Detect which cell encompasses the target text, then output its (X, Y) center coordinate. 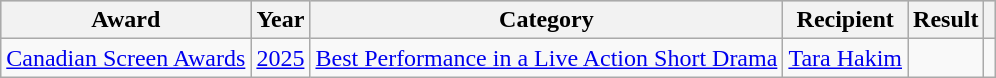
Award (126, 20)
Tara Hakim (846, 58)
Result (946, 20)
Best Performance in a Live Action Short Drama (546, 58)
Category (546, 20)
2025 (280, 58)
Recipient (846, 20)
Canadian Screen Awards (126, 58)
Year (280, 20)
